Identify which cell holds the provided text, then report its [X, Y] central coordinate. 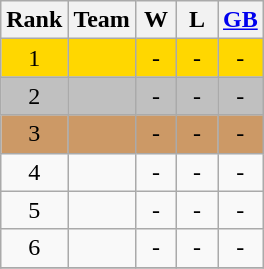
1 [34, 58]
W [156, 20]
L [196, 20]
Team [102, 20]
GB [241, 20]
5 [34, 210]
Rank [34, 20]
3 [34, 134]
4 [34, 172]
2 [34, 96]
6 [34, 248]
